Return the (X, Y) coordinate for the center point of the cell that contains the specified text.  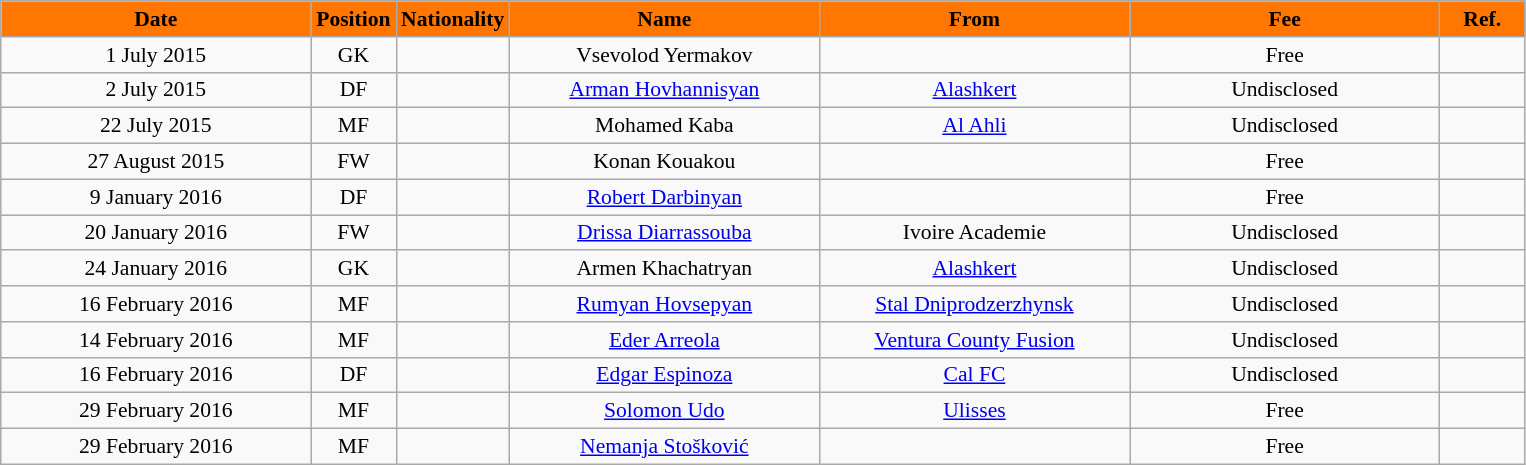
14 February 2016 (156, 340)
1 July 2015 (156, 55)
27 August 2015 (156, 162)
Mohamed Kaba (664, 126)
Rumyan Hovsepyan (664, 304)
Ref. (1482, 19)
Solomon Udo (664, 411)
Konan Kouakou (664, 162)
Nationality (452, 19)
Al Ahli (974, 126)
Edgar Espinoza (664, 375)
Drissa Diarrassouba (664, 233)
Fee (1285, 19)
24 January 2016 (156, 269)
Name (664, 19)
Eder Arreola (664, 340)
2 July 2015 (156, 90)
Arman Hovhannisyan (664, 90)
Ivoire Academie (974, 233)
Armen Khachatryan (664, 269)
Robert Darbinyan (664, 197)
Cal FC (974, 375)
Date (156, 19)
Ulisses (974, 411)
From (974, 19)
Vsevolod Yermakov (664, 55)
22 July 2015 (156, 126)
20 January 2016 (156, 233)
9 January 2016 (156, 197)
Position (354, 19)
Nemanja Stošković (664, 447)
Ventura County Fusion (974, 340)
Stal Dniprodzerzhynsk (974, 304)
